Return the [X, Y] coordinate for the center point of the cell that contains the specified text.  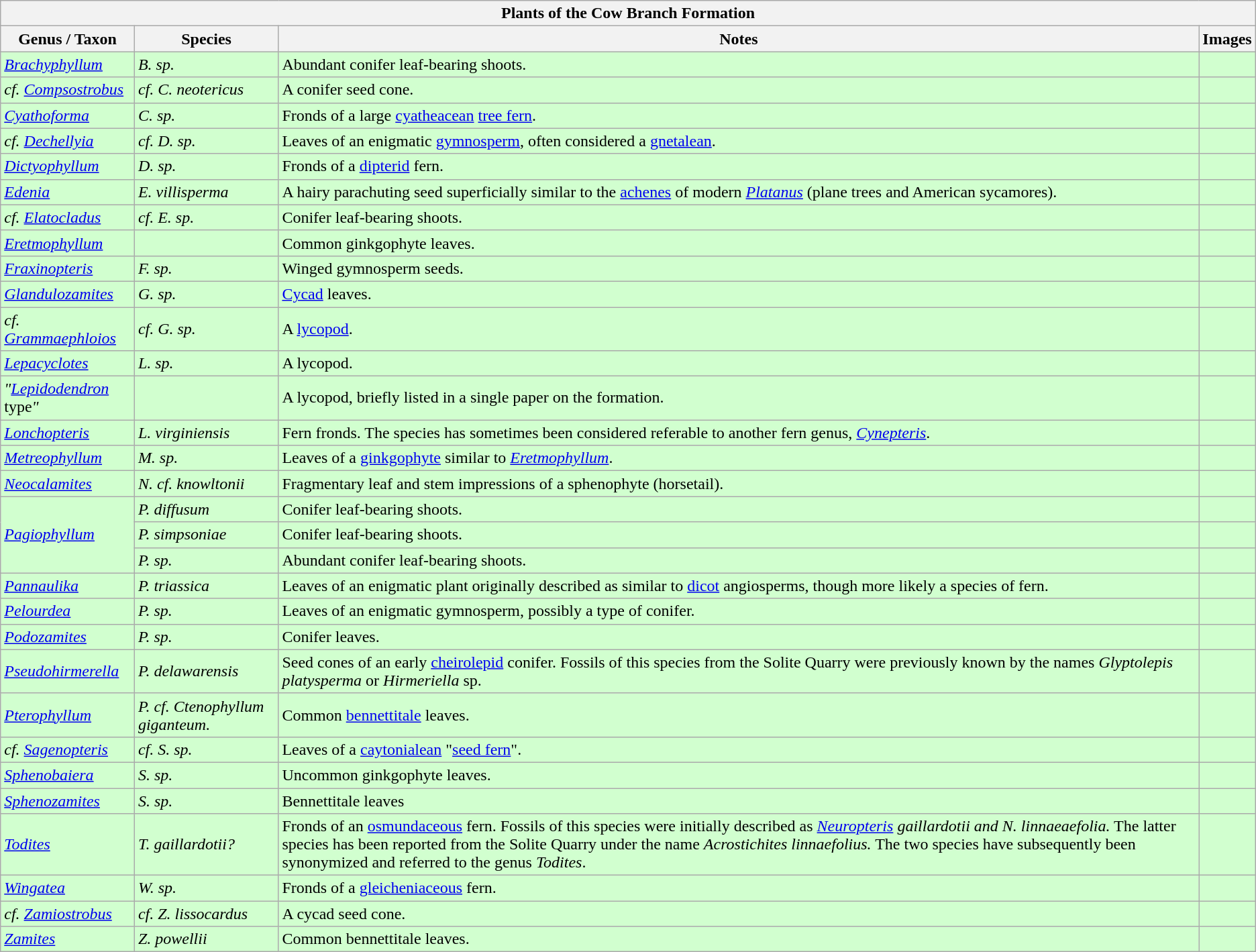
Leaves of an enigmatic gymnosperm, possibly a type of conifer. [739, 611]
Sphenobaiera [68, 775]
cf. D. sp. [207, 141]
Pannaulika [68, 586]
W. sp. [207, 888]
cf. Elatocladus [68, 217]
Wingatea [68, 888]
Winged gymnosperm seeds. [739, 268]
A hairy parachuting seed superficially similar to the achenes of modern Platanus (plane trees and American sycamores). [739, 192]
P. diffusum [207, 509]
cf. S. sp. [207, 749]
Neocalamites [68, 484]
Species [207, 39]
cf. Grammaephloios [68, 329]
B. sp. [207, 64]
Lepacyclotes [68, 364]
A cycad seed cone. [739, 914]
L. virginiensis [207, 433]
Sphenozamites [68, 800]
E. villisperma [207, 192]
Plants of the Cow Branch Formation [628, 13]
Fragmentary leaf and stem impressions of a sphenophyte (horsetail). [739, 484]
Cycad leaves. [739, 294]
Images [1227, 39]
Notes [739, 39]
cf. Compsostrobus [68, 90]
Pseudohirmerella [68, 671]
Pterophyllum [68, 715]
T. gaillardotii? [207, 845]
P. cf. Ctenophyllum giganteum. [207, 715]
cf. Z. lissocardus [207, 914]
Conifer leaves. [739, 637]
Lonchopteris [68, 433]
P. triassica [207, 586]
Glandulozamites [68, 294]
C. sp. [207, 115]
Eretmophyllum [68, 243]
cf. Dechellyia [68, 141]
Podozamites [68, 637]
Leaves of a caytonialean "seed fern". [739, 749]
cf. C. neotericus [207, 90]
Pagiophyllum [68, 535]
Dictyophyllum [68, 166]
Z. powellii [207, 939]
P. simpsoniae [207, 535]
cf. Sagenopteris [68, 749]
Genus / Taxon [68, 39]
Common ginkgophyte leaves. [739, 243]
"Lepidodendron type" [68, 399]
Uncommon ginkgophyte leaves. [739, 775]
Fronds of a dipterid fern. [739, 166]
Leaves of an enigmatic plant originally described as similar to dicot angiosperms, though more likely a species of fern. [739, 586]
Leaves of a ginkgophyte similar to Eretmophyllum. [739, 458]
D. sp. [207, 166]
Fronds of a gleicheniaceous fern. [739, 888]
A lycopod, briefly listed in a single paper on the formation. [739, 399]
Fern fronds. The species has sometimes been considered referable to another fern genus, Cynepteris. [739, 433]
cf. G. sp. [207, 329]
Fraxinopteris [68, 268]
N. cf. knowltonii [207, 484]
cf. E. sp. [207, 217]
F. sp. [207, 268]
Bennettitale leaves [739, 800]
Cyathoforma [68, 115]
Todites [68, 845]
P. delawarensis [207, 671]
Fronds of a large cyatheacean tree fern. [739, 115]
Pelourdea [68, 611]
M. sp. [207, 458]
Leaves of an enigmatic gymnosperm, often considered a gnetalean. [739, 141]
Zamites [68, 939]
Metreophyllum [68, 458]
Edenia [68, 192]
L. sp. [207, 364]
cf. Zamiostrobus [68, 914]
Brachyphyllum [68, 64]
G. sp. [207, 294]
A conifer seed cone. [739, 90]
